Identify which cell holds the provided text, then report its [x, y] central coordinate. 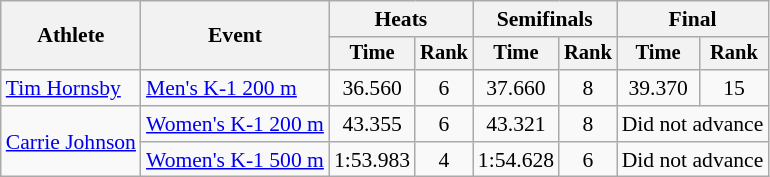
43.355 [372, 124]
39.370 [658, 88]
Tim Hornsby [71, 88]
Did not advance [693, 124]
Carrie Johnson [71, 142]
Athlete [71, 36]
Men's K-1 200 m [235, 88]
15 [734, 88]
Heats [401, 19]
43.321 [516, 124]
36.560 [372, 88]
Event [235, 36]
Final [693, 19]
37.660 [516, 88]
Women's K-1 200 m [235, 124]
Semifinals [545, 19]
